Capture the cell that displays the provided text and extract its [x, y] central coordinate. 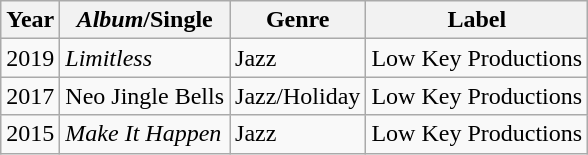
Jazz/Holiday [298, 96]
Year [30, 20]
Neo Jingle Bells [145, 96]
Label [477, 20]
Make It Happen [145, 134]
Limitless [145, 58]
2015 [30, 134]
2019 [30, 58]
Album/Single [145, 20]
2017 [30, 96]
Genre [298, 20]
